Extract the [X, Y] coordinate from the center of the cell holding the provided text.  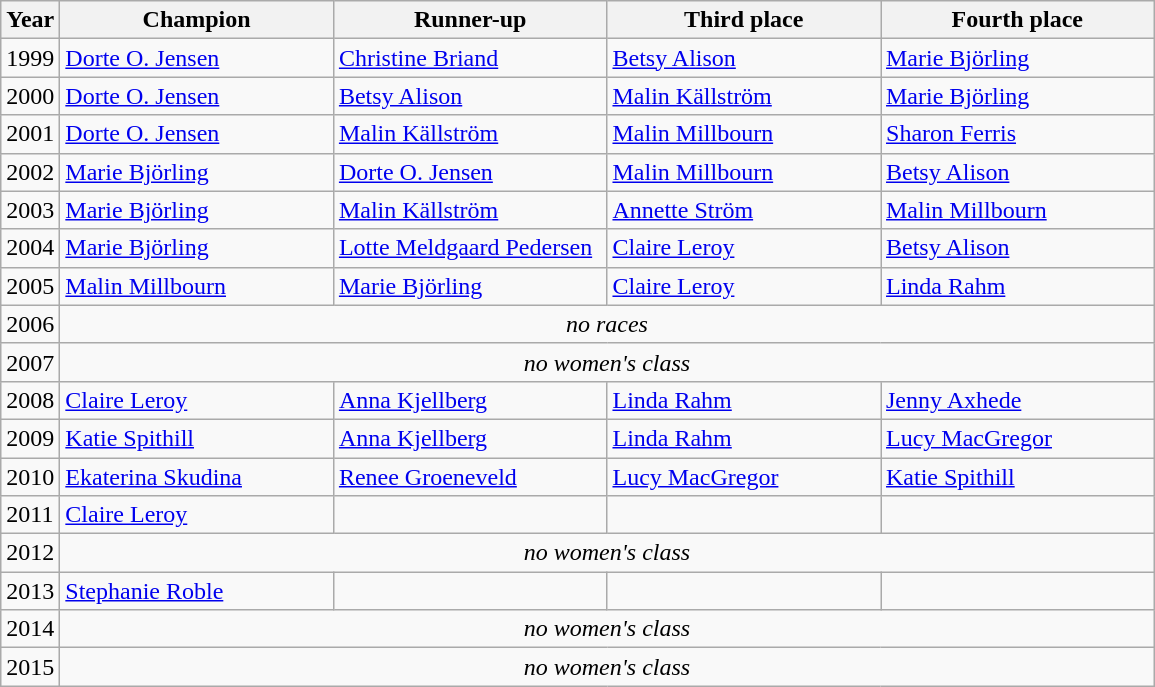
Runner-up [470, 20]
Lotte Meldgaard Pedersen [470, 248]
Third place [744, 20]
2008 [30, 400]
2000 [30, 96]
2003 [30, 210]
2010 [30, 477]
Christine Briand [470, 58]
Renee Groeneveld [470, 477]
no races [607, 324]
2007 [30, 362]
Fourth place [1017, 20]
Ekaterina Skudina [197, 477]
2013 [30, 591]
2001 [30, 134]
Jenny Axhede [1017, 400]
2012 [30, 553]
2005 [30, 286]
2009 [30, 438]
2006 [30, 324]
2015 [30, 667]
Champion [197, 20]
2011 [30, 515]
Annette Ström [744, 210]
2004 [30, 248]
1999 [30, 58]
Sharon Ferris [1017, 134]
Stephanie Roble [197, 591]
2002 [30, 172]
2014 [30, 629]
Year [30, 20]
